Extract the (x, y) coordinate from the center of the cell holding the provided text.  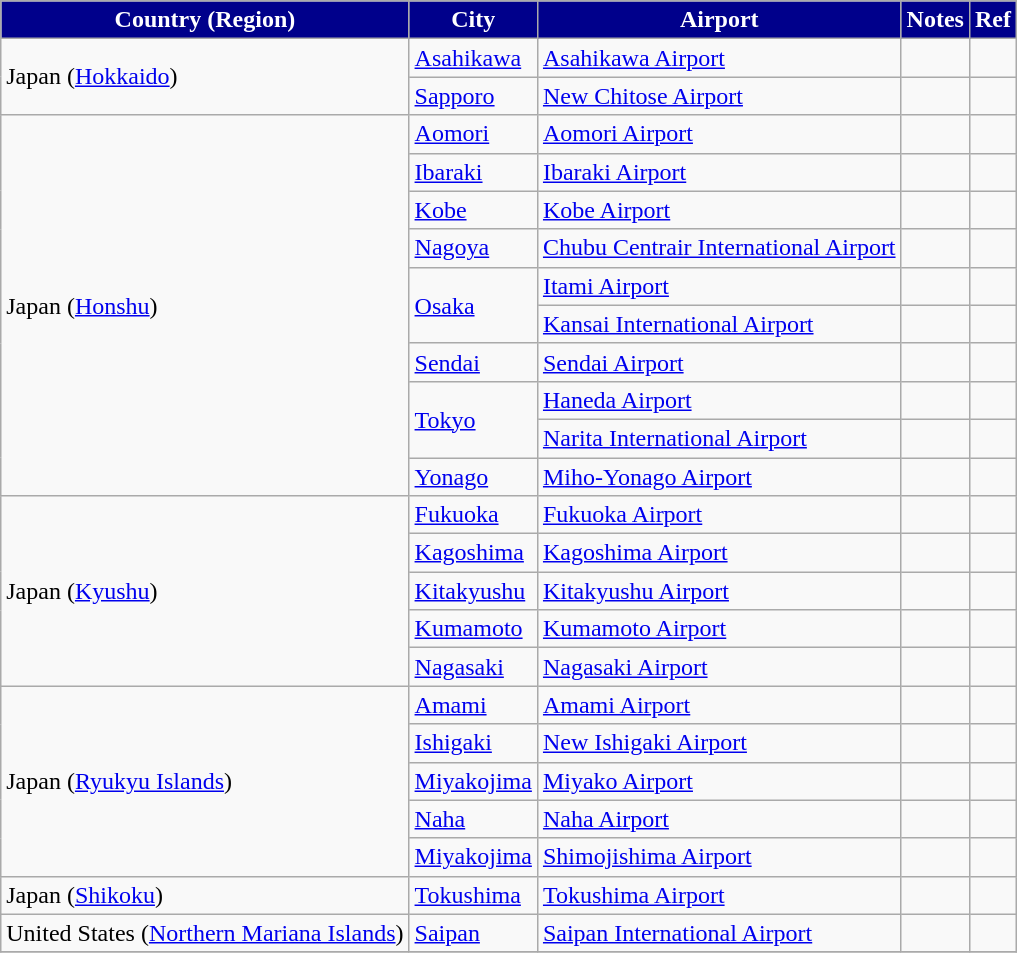
Kitakyushu Airport (719, 591)
Country (Region) (205, 20)
Naha (473, 819)
Kumamoto Airport (719, 629)
Amami (473, 705)
Fukuoka Airport (719, 515)
Nagoya (473, 248)
Kansai International Airport (719, 324)
Narita International Airport (719, 438)
Aomori Airport (719, 134)
Osaka (473, 305)
Notes (935, 20)
Japan (Shikoku) (205, 895)
Ibaraki (473, 172)
Haneda Airport (719, 400)
Kitakyushu (473, 591)
New Chitose Airport (719, 96)
Tokushima (473, 895)
Japan (Ryukyu Islands) (205, 781)
Aomori (473, 134)
Miyako Airport (719, 781)
Sendai Airport (719, 362)
Tokyo (473, 419)
Tokushima Airport (719, 895)
New Ishigaki Airport (719, 743)
Japan (Kyushu) (205, 591)
Sendai (473, 362)
Kobe Airport (719, 210)
Saipan (473, 933)
Kagoshima (473, 553)
Japan (Honshu) (205, 306)
Shimojishima Airport (719, 857)
Itami Airport (719, 286)
Sapporo (473, 96)
Chubu Centrair International Airport (719, 248)
Naha Airport (719, 819)
City (473, 20)
Kobe (473, 210)
Airport (719, 20)
Ishigaki (473, 743)
Nagasaki (473, 667)
Kumamoto (473, 629)
Ibaraki Airport (719, 172)
Asahikawa Airport (719, 58)
United States (Northern Mariana Islands) (205, 933)
Nagasaki Airport (719, 667)
Yonago (473, 477)
Fukuoka (473, 515)
Kagoshima Airport (719, 553)
Japan (Hokkaido) (205, 77)
Miho-Yonago Airport (719, 477)
Ref (992, 20)
Asahikawa (473, 58)
Amami Airport (719, 705)
Saipan International Airport (719, 933)
